Extract the (X, Y) coordinate from the center of the cell holding the provided text.  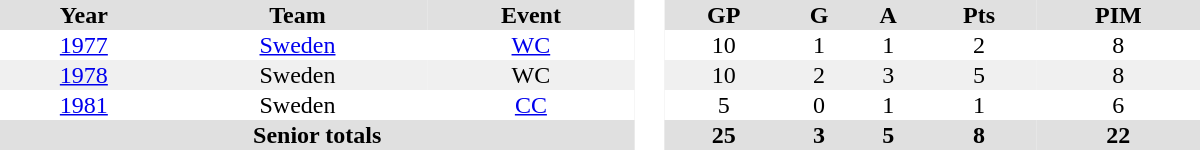
Pts (980, 15)
1977 (84, 45)
PIM (1118, 15)
Senior totals (317, 135)
Team (298, 15)
1981 (84, 105)
6 (1118, 105)
22 (1118, 135)
0 (818, 105)
Year (84, 15)
25 (724, 135)
CC (530, 105)
1978 (84, 75)
A (888, 15)
G (818, 15)
GP (724, 15)
Event (530, 15)
